Detect which cell encompasses the target text, then output its [x, y] center coordinate. 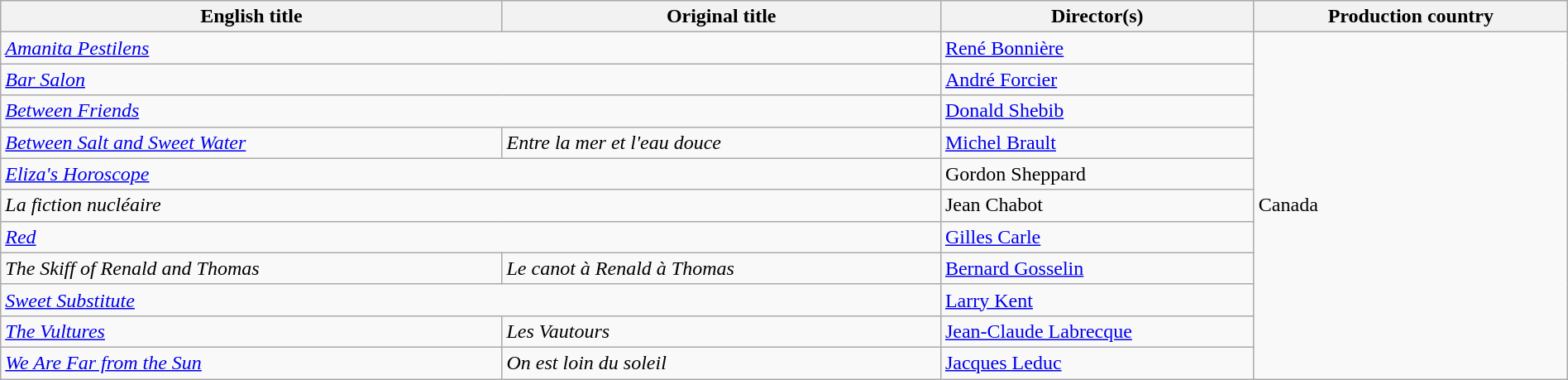
Donald Shebib [1097, 111]
Production country [1411, 17]
Jean Chabot [1097, 205]
Bernard Gosselin [1097, 268]
On est loin du soleil [721, 363]
Gordon Sheppard [1097, 174]
René Bonnière [1097, 48]
Michel Brault [1097, 142]
We Are Far from the Sun [251, 363]
English title [251, 17]
The Skiff of Renald and Thomas [251, 268]
Between Friends [471, 111]
Le canot à Renald à Thomas [721, 268]
Larry Kent [1097, 300]
Gilles Carle [1097, 237]
Bar Salon [471, 79]
Eliza's Horoscope [471, 174]
Red [471, 237]
Between Salt and Sweet Water [251, 142]
Amanita Pestilens [471, 48]
Jacques Leduc [1097, 363]
La fiction nucléaire [471, 205]
The Vultures [251, 331]
Entre la mer et l'eau douce [721, 142]
Director(s) [1097, 17]
Canada [1411, 205]
André Forcier [1097, 79]
Sweet Substitute [471, 300]
Jean-Claude Labrecque [1097, 331]
Original title [721, 17]
Les Vautours [721, 331]
